Scan for the cell matching the given text and deliver its (x, y) coordinate at center. 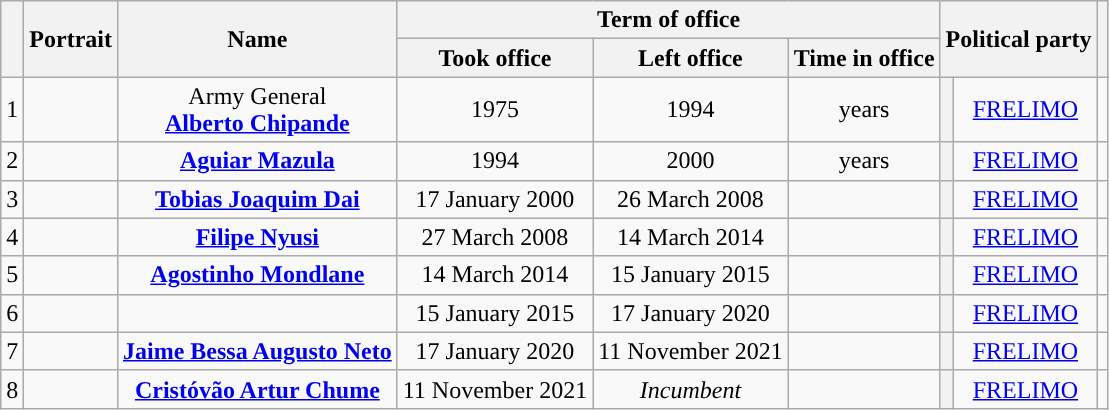
Filipe Nyusi (257, 237)
7 (12, 351)
Political party (1018, 39)
Name (257, 39)
2 (12, 161)
Tobias Joaquim Dai (257, 199)
Left office (690, 58)
Took office (494, 58)
Portrait (71, 39)
27 March 2008 (494, 237)
17 January 2000 (494, 199)
Army GeneralAlberto Chipande (257, 110)
1 (12, 110)
1975 (494, 110)
4 (12, 237)
Jaime Bessa Augusto Neto (257, 351)
Time in office (864, 58)
6 (12, 313)
26 March 2008 (690, 199)
8 (12, 389)
Aguiar Mazula (257, 161)
5 (12, 275)
Term of office (668, 20)
Cristóvão Artur Chume (257, 389)
Agostinho Mondlane (257, 275)
Incumbent (690, 389)
3 (12, 199)
2000 (690, 161)
